Capture the cell that displays the provided text and extract its [X, Y] central coordinate. 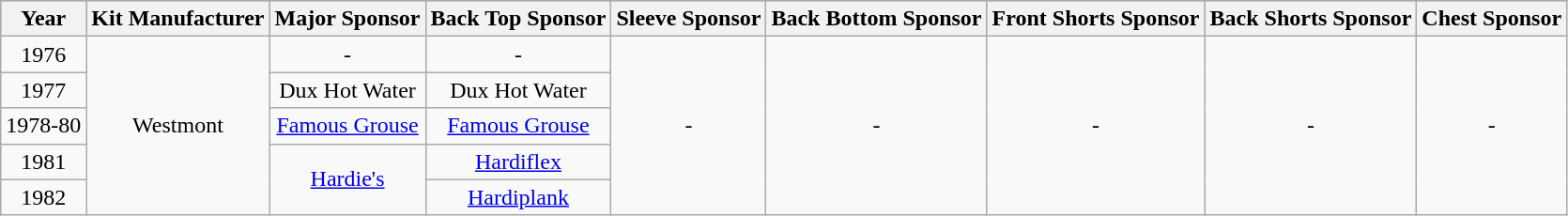
Hardie's [347, 179]
Year [43, 19]
Back Shorts Sponsor [1311, 19]
Kit Manufacturer [178, 19]
1981 [43, 162]
Back Top Sponsor [518, 19]
1978-80 [43, 126]
Westmont [178, 126]
Hardiflex [518, 162]
Sleeve Sponsor [689, 19]
1976 [43, 54]
Hardiplank [518, 197]
Chest Sponsor [1492, 19]
1982 [43, 197]
1977 [43, 90]
Back Bottom Sponsor [877, 19]
Major Sponsor [347, 19]
Front Shorts Sponsor [1096, 19]
